Locate the cell with the specified text and output its (X, Y) center coordinate. 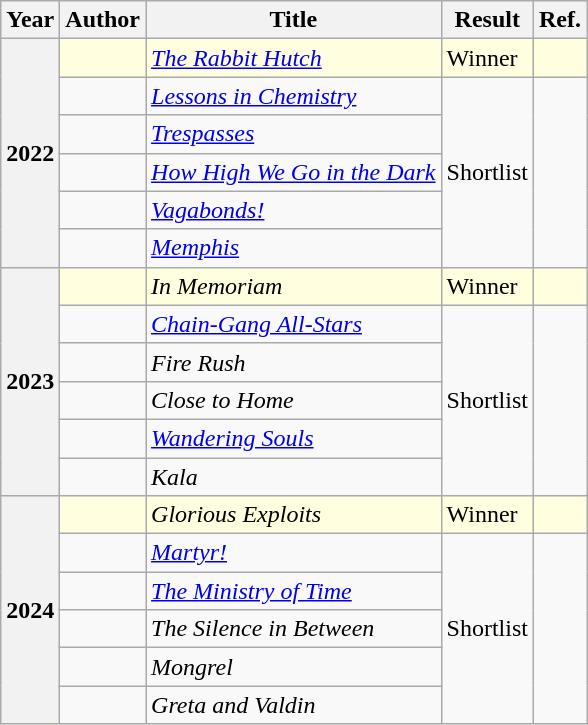
The Rabbit Hutch (294, 58)
Wandering Souls (294, 438)
Chain-Gang All-Stars (294, 324)
Result (487, 20)
The Silence in Between (294, 629)
Lessons in Chemistry (294, 96)
Trespasses (294, 134)
Kala (294, 477)
In Memoriam (294, 286)
Memphis (294, 248)
Mongrel (294, 667)
Year (30, 20)
2024 (30, 610)
Close to Home (294, 400)
The Ministry of Time (294, 591)
Martyr! (294, 553)
Author (103, 20)
Greta and Valdin (294, 705)
How High We Go in the Dark (294, 172)
Title (294, 20)
Fire Rush (294, 362)
2023 (30, 381)
2022 (30, 153)
Ref. (560, 20)
Vagabonds! (294, 210)
Glorious Exploits (294, 515)
